Locate the cell with the specified text and output its (x, y) center coordinate. 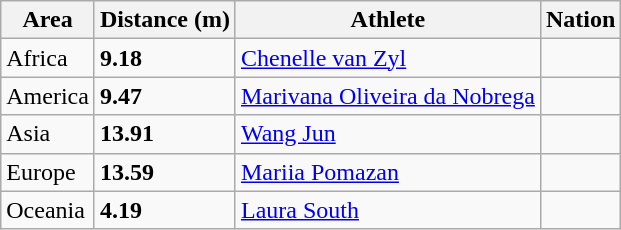
Chenelle van Zyl (388, 58)
4.19 (164, 210)
13.91 (164, 134)
Distance (m) (164, 20)
Mariia Pomazan (388, 172)
Nation (580, 20)
13.59 (164, 172)
America (48, 96)
Wang Jun (388, 134)
9.47 (164, 96)
Africa (48, 58)
Europe (48, 172)
Marivana Oliveira da Nobrega (388, 96)
Laura South (388, 210)
Athlete (388, 20)
9.18 (164, 58)
Oceania (48, 210)
Asia (48, 134)
Area (48, 20)
